Scan for the cell matching the given text and deliver its [x, y] coordinate at center. 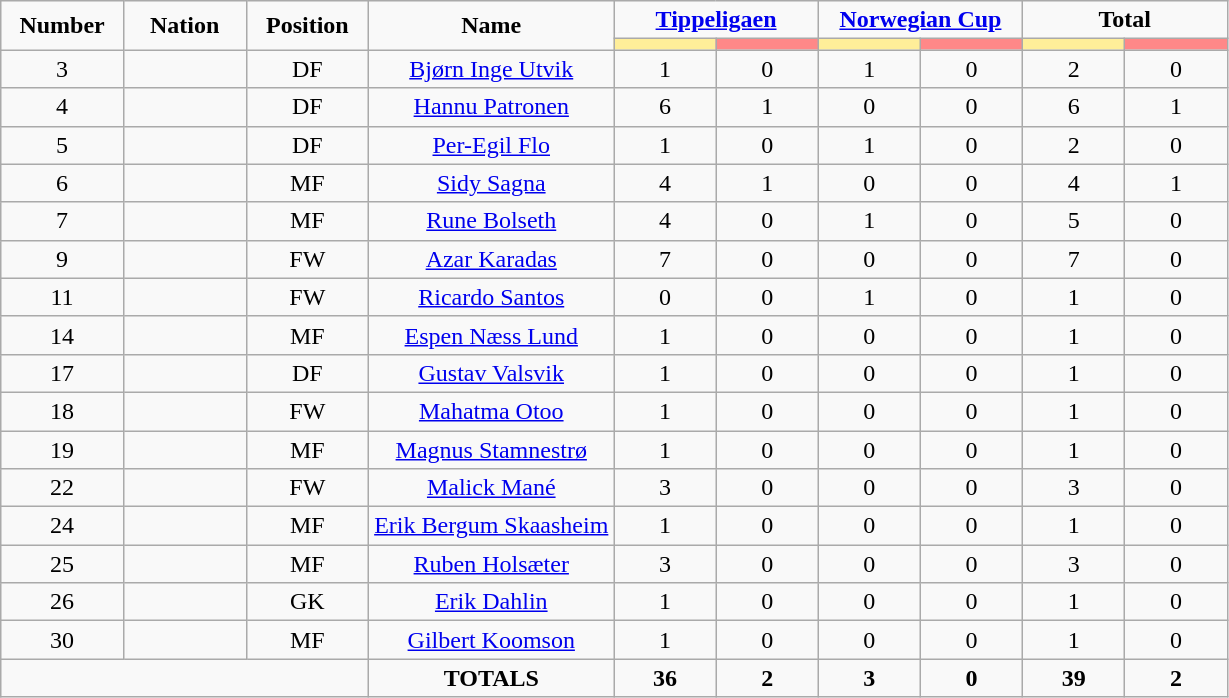
Magnus Stamnestrø [492, 449]
17 [62, 373]
19 [62, 449]
Rune Bolseth [492, 221]
TOTALS [492, 678]
30 [62, 640]
36 [665, 678]
Mahatma Otoo [492, 411]
Erik Dahlin [492, 602]
11 [62, 297]
Ricardo Santos [492, 297]
Sidy Sagna [492, 183]
26 [62, 602]
Espen Næss Lund [492, 335]
Per-Egil Flo [492, 145]
Malick Mané [492, 488]
Nation [184, 26]
22 [62, 488]
18 [62, 411]
Ruben Holsæter [492, 564]
Number [62, 26]
Gustav Valsvik [492, 373]
Name [492, 26]
Erik Bergum Skaasheim [492, 526]
9 [62, 259]
24 [62, 526]
39 [1074, 678]
Position [308, 26]
GK [308, 602]
25 [62, 564]
Hannu Patronen [492, 107]
14 [62, 335]
Gilbert Koomson [492, 640]
Total [1125, 20]
Norwegian Cup [920, 20]
Azar Karadas [492, 259]
Tippeligaen [716, 20]
Bjørn Inge Utvik [492, 69]
